For the text-containing cell, return its midpoint in [X, Y] coordinate format. 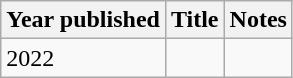
Year published [84, 20]
Title [194, 20]
2022 [84, 58]
Notes [258, 20]
